Pinpoint the cell where the given text exists, returning its (X, Y) midpoint coordinate. 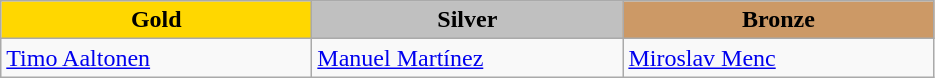
Bronze (778, 20)
Timo Aaltonen (156, 58)
Manuel Martínez (468, 58)
Silver (468, 20)
Gold (156, 20)
Miroslav Menc (778, 58)
